Identify which cell holds the provided text, then report its [x, y] central coordinate. 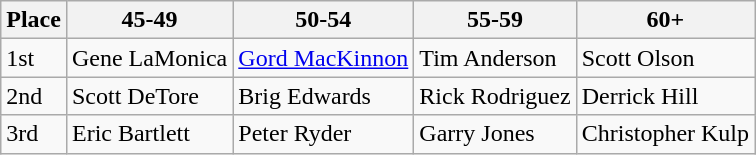
Tim Anderson [495, 58]
Brig Edwards [324, 96]
Place [34, 20]
Christopher Kulp [665, 134]
60+ [665, 20]
50-54 [324, 20]
2nd [34, 96]
Peter Ryder [324, 134]
Gord MacKinnon [324, 58]
Garry Jones [495, 134]
Rick Rodriguez [495, 96]
Eric Bartlett [149, 134]
Scott DeTore [149, 96]
Gene LaMonica [149, 58]
55-59 [495, 20]
Derrick Hill [665, 96]
1st [34, 58]
Scott Olson [665, 58]
3rd [34, 134]
45-49 [149, 20]
